Scan for the cell matching the given text and deliver its [x, y] coordinate at center. 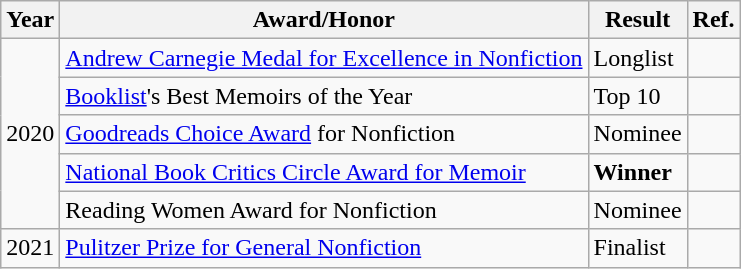
Award/Honor [324, 20]
National Book Critics Circle Award for Memoir [324, 172]
Reading Women Award for Nonfiction [324, 210]
Top 10 [638, 96]
Longlist [638, 58]
Pulitzer Prize for General Nonfiction [324, 248]
Result [638, 20]
2020 [30, 134]
Winner [638, 172]
Ref. [714, 20]
Year [30, 20]
Goodreads Choice Award for Nonfiction [324, 134]
2021 [30, 248]
Booklist's Best Memoirs of the Year [324, 96]
Finalist [638, 248]
Andrew Carnegie Medal for Excellence in Nonfiction [324, 58]
